Determine the [X, Y] coordinate at the center of the cell enclosing the given text.  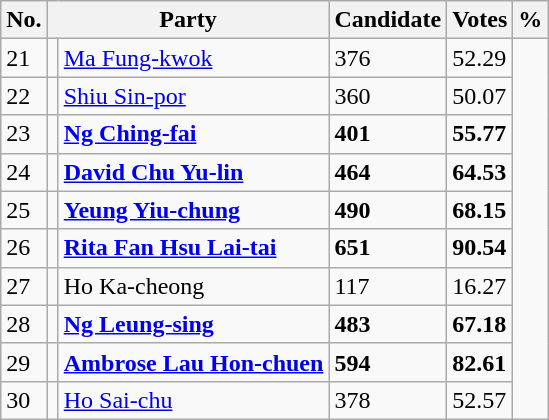
Ambrose Lau Hon-chuen [194, 362]
52.57 [480, 400]
68.15 [480, 210]
64.53 [480, 172]
464 [388, 172]
651 [388, 248]
117 [388, 286]
30 [24, 400]
67.18 [480, 324]
Yeung Yiu-chung [194, 210]
Ng Leung-sing [194, 324]
26 [24, 248]
82.61 [480, 362]
90.54 [480, 248]
Ng Ching-fai [194, 134]
28 [24, 324]
David Chu Yu-lin [194, 172]
23 [24, 134]
Candidate [388, 20]
Party [188, 20]
401 [388, 134]
376 [388, 58]
55.77 [480, 134]
No. [24, 20]
52.29 [480, 58]
% [530, 20]
Ma Fung-kwok [194, 58]
Votes [480, 20]
22 [24, 96]
29 [24, 362]
Ho Ka-cheong [194, 286]
27 [24, 286]
21 [24, 58]
483 [388, 324]
25 [24, 210]
Ho Sai-chu [194, 400]
Shiu Sin-por [194, 96]
360 [388, 96]
490 [388, 210]
50.07 [480, 96]
378 [388, 400]
24 [24, 172]
594 [388, 362]
16.27 [480, 286]
Rita Fan Hsu Lai-tai [194, 248]
